Pinpoint the cell where the given text exists, returning its (X, Y) midpoint coordinate. 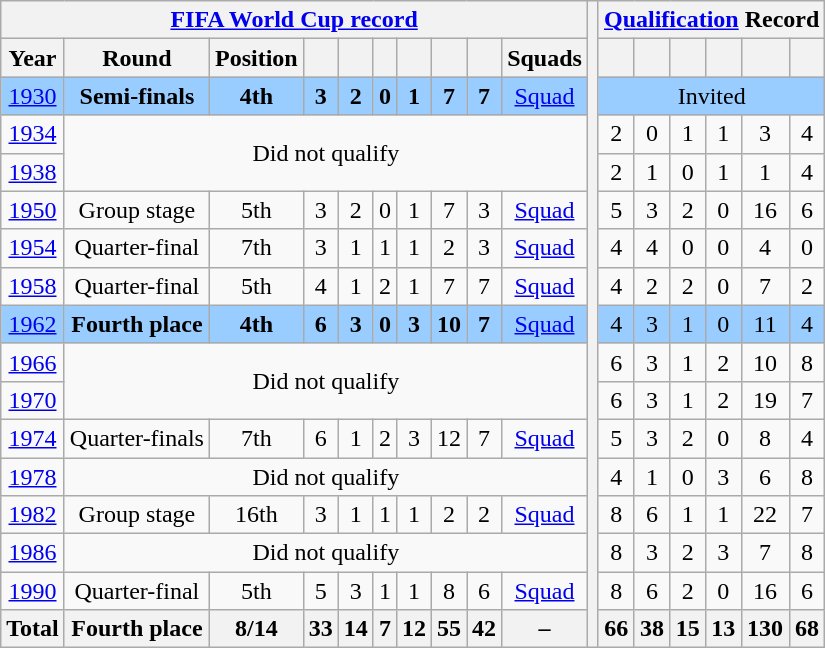
Quarter-finals (136, 438)
13 (723, 629)
1974 (33, 438)
1958 (33, 286)
1978 (33, 477)
68 (807, 629)
1938 (33, 172)
130 (765, 629)
Total (33, 629)
33 (320, 629)
19 (765, 400)
15 (688, 629)
1930 (33, 96)
1966 (33, 362)
– (545, 629)
Year (33, 58)
1982 (33, 515)
38 (652, 629)
Round (136, 58)
Qualification Record (711, 20)
1934 (33, 134)
22 (765, 515)
11 (765, 324)
Semi-finals (136, 96)
Squads (545, 58)
14 (356, 629)
1950 (33, 210)
FIFA World Cup record (294, 20)
1986 (33, 553)
1962 (33, 324)
1970 (33, 400)
16th (256, 515)
Position (256, 58)
42 (484, 629)
55 (448, 629)
8/14 (256, 629)
Invited (711, 96)
66 (616, 629)
1954 (33, 248)
1990 (33, 591)
